Pinpoint the cell where the given text exists, returning its (x, y) midpoint coordinate. 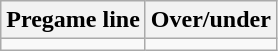
Over/under (210, 20)
Pregame line (74, 20)
